Output the [X, Y] coordinate of the center of the cell containing the given text.  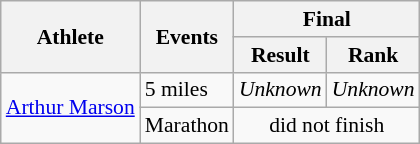
Result [280, 55]
Events [187, 36]
did not finish [327, 126]
Final [327, 19]
Athlete [70, 36]
Rank [374, 55]
5 miles [187, 90]
Arthur Marson [70, 108]
Marathon [187, 126]
